From the cell containing the given text, extract its center point as [x, y] coordinate. 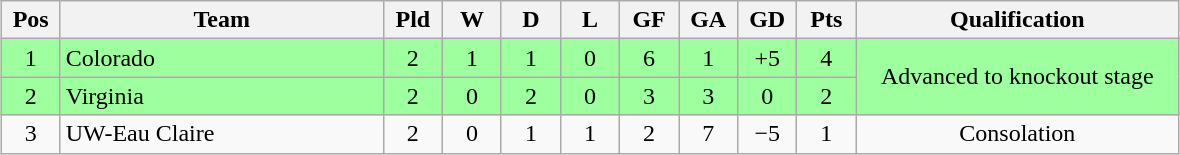
D [530, 20]
Consolation [1018, 134]
Advanced to knockout stage [1018, 77]
W [472, 20]
GA [708, 20]
GF [650, 20]
GD [768, 20]
Pts [826, 20]
+5 [768, 58]
Pos [30, 20]
6 [650, 58]
Pld [412, 20]
−5 [768, 134]
7 [708, 134]
Qualification [1018, 20]
Colorado [222, 58]
UW-Eau Claire [222, 134]
L [590, 20]
4 [826, 58]
Team [222, 20]
Virginia [222, 96]
